Pinpoint the cell where the given text exists, returning its (X, Y) midpoint coordinate. 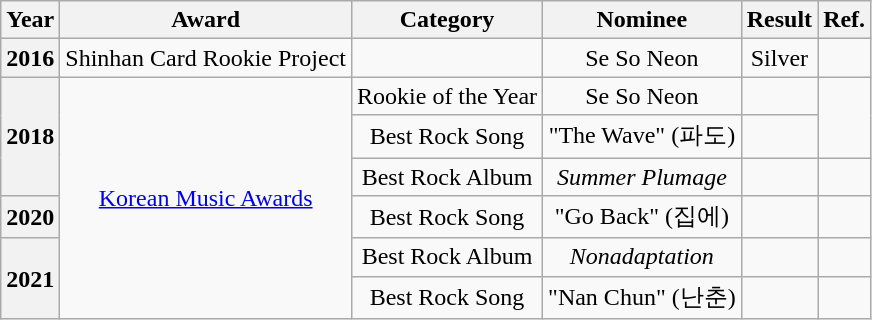
2021 (30, 278)
"The Wave" (파도) (642, 136)
"Go Back" (집에) (642, 218)
Nominee (642, 20)
"Nan Chun" (난춘) (642, 298)
2020 (30, 218)
Result (779, 20)
Summer Plumage (642, 177)
2018 (30, 136)
Year (30, 20)
Rookie of the Year (448, 96)
Category (448, 20)
Korean Music Awards (206, 198)
Award (206, 20)
Nonadaptation (642, 257)
2016 (30, 58)
Shinhan Card Rookie Project (206, 58)
Ref. (844, 20)
Silver (779, 58)
